Output the (X, Y) coordinate of the center of the cell containing the given text.  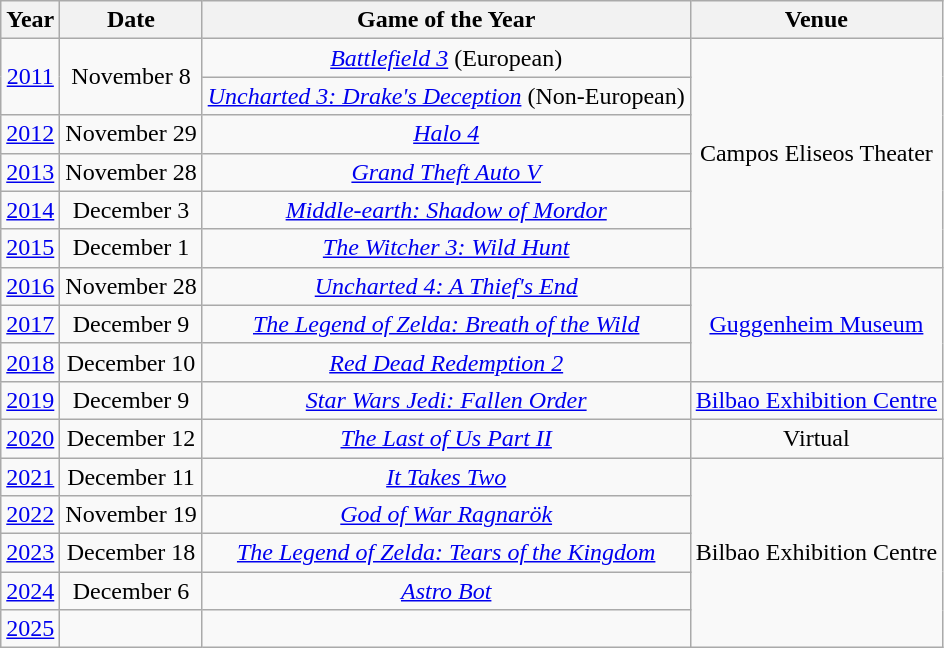
Venue (816, 20)
It Takes Two (446, 477)
The Witcher 3: Wild Hunt (446, 248)
The Legend of Zelda: Tears of the Kingdom (446, 553)
Middle-earth: Shadow of Mordor (446, 210)
Red Dead Redemption 2 (446, 362)
2016 (30, 286)
December 10 (131, 362)
2015 (30, 248)
2014 (30, 210)
November 29 (131, 134)
2020 (30, 438)
Guggenheim Museum (816, 324)
2019 (30, 400)
Virtual (816, 438)
Date (131, 20)
Year (30, 20)
December 12 (131, 438)
2023 (30, 553)
Halo 4 (446, 134)
2025 (30, 629)
November 8 (131, 77)
December 1 (131, 248)
2024 (30, 591)
Star Wars Jedi: Fallen Order (446, 400)
Uncharted 3: Drake's Deception (Non-European) (446, 96)
Campos Eliseos Theater (816, 153)
Grand Theft Auto V (446, 172)
November 19 (131, 515)
The Legend of Zelda: Breath of the Wild (446, 324)
Uncharted 4: A Thief's End (446, 286)
2011 (30, 77)
God of War Ragnarök (446, 515)
2013 (30, 172)
2022 (30, 515)
The Last of Us Part II (446, 438)
December 3 (131, 210)
Battlefield 3 (European) (446, 58)
December 6 (131, 591)
Game of the Year (446, 20)
2017 (30, 324)
December 18 (131, 553)
2021 (30, 477)
2018 (30, 362)
2012 (30, 134)
December 11 (131, 477)
Astro Bot (446, 591)
